From the cell containing the given text, extract its center point as [X, Y] coordinate. 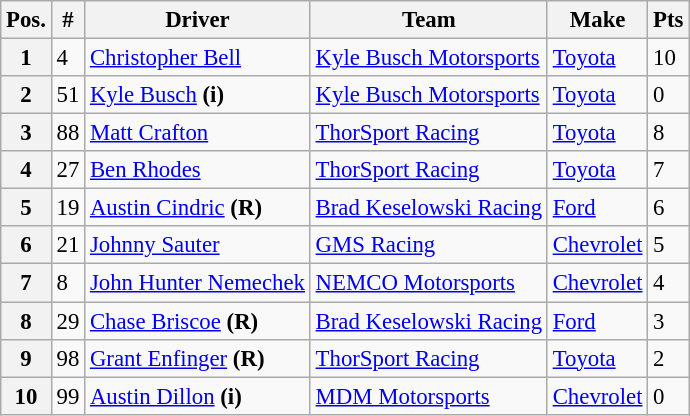
99 [68, 396]
Kyle Busch (i) [198, 95]
Ben Rhodes [198, 170]
Austin Dillon (i) [198, 396]
19 [68, 208]
Grant Enfinger (R) [198, 358]
1 [26, 58]
98 [68, 358]
Matt Crafton [198, 133]
51 [68, 95]
Pts [668, 20]
88 [68, 133]
29 [68, 321]
Team [428, 20]
9 [26, 358]
MDM Motorsports [428, 396]
NEMCO Motorsports [428, 283]
Austin Cindric (R) [198, 208]
GMS Racing [428, 245]
Make [597, 20]
John Hunter Nemechek [198, 283]
Pos. [26, 20]
Johnny Sauter [198, 245]
Christopher Bell [198, 58]
21 [68, 245]
Driver [198, 20]
27 [68, 170]
Chase Briscoe (R) [198, 321]
# [68, 20]
